Locate the cell with the specified text and output its (X, Y) center coordinate. 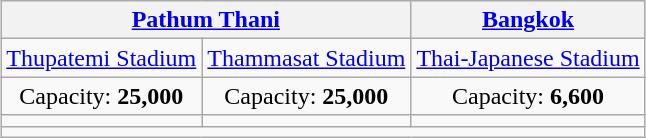
Thammasat Stadium (306, 58)
Capacity: 6,600 (528, 96)
Bangkok (528, 20)
Thai-Japanese Stadium (528, 58)
Thupatemi Stadium (102, 58)
Pathum Thani (206, 20)
